Determine the (x, y) coordinate at the center of the cell enclosing the given text.  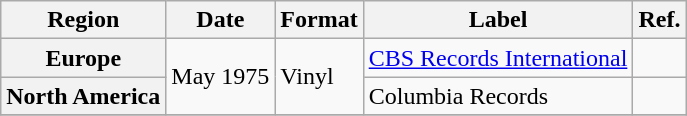
Region (84, 20)
Vinyl (319, 77)
Europe (84, 58)
Label (498, 20)
Ref. (660, 20)
North America (84, 96)
May 1975 (220, 77)
Columbia Records (498, 96)
Format (319, 20)
CBS Records International (498, 58)
Date (220, 20)
